For the text-containing cell, return its midpoint in [x, y] coordinate format. 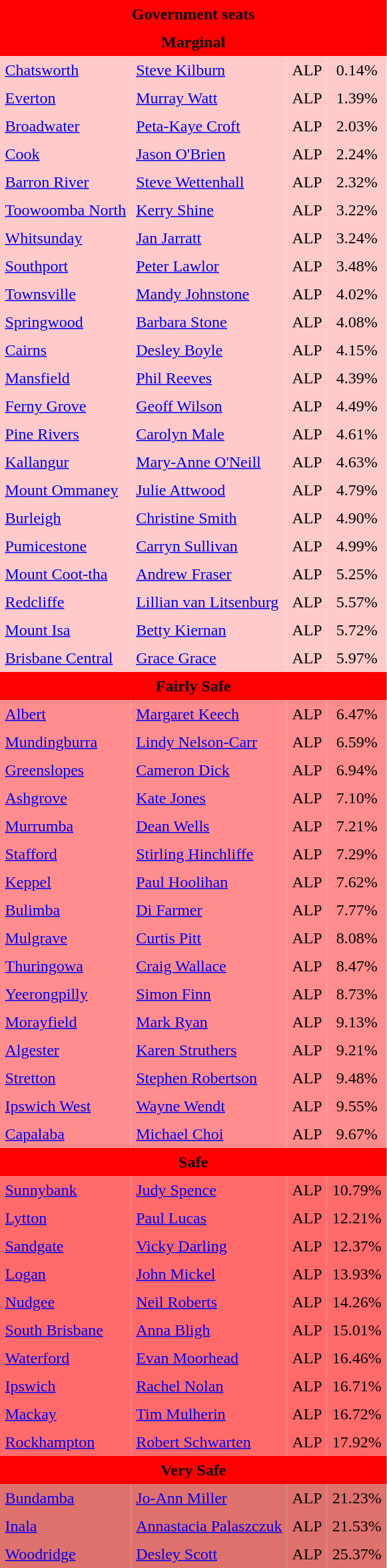
Nudgee [65, 1303]
Lytton [65, 1219]
Whitsunday [65, 239]
4.79% [357, 491]
17.92% [357, 1443]
Judy Spence [209, 1191]
Vicky Darling [209, 1247]
Kerry Shine [209, 211]
9.13% [357, 1023]
Lindy Nelson-Carr [209, 743]
Brisbane Central [65, 659]
Tim Mulherin [209, 1415]
Safe [193, 1163]
Mount Ommaney [65, 491]
Carryn Sullivan [209, 547]
John Mickel [209, 1275]
Paul Lucas [209, 1219]
7.29% [357, 855]
3.22% [357, 211]
8.47% [357, 967]
Keppel [65, 883]
Karen Struthers [209, 1051]
5.57% [357, 603]
2.32% [357, 183]
Mount Coot-tha [65, 575]
Geoff Wilson [209, 407]
Mount Isa [65, 631]
3.48% [357, 267]
5.97% [357, 659]
16.72% [357, 1415]
Lillian van Litsenburg [209, 603]
Dean Wells [209, 827]
7.77% [357, 911]
8.08% [357, 939]
4.15% [357, 351]
Phil Reeves [209, 379]
Capalaba [65, 1135]
Di Farmer [209, 911]
0.14% [357, 71]
9.21% [357, 1051]
South Brisbane [65, 1331]
15.01% [357, 1331]
Mary-Anne O'Neill [209, 463]
Stafford [65, 855]
8.73% [357, 995]
7.62% [357, 883]
5.25% [357, 575]
Betty Kiernan [209, 631]
Carolyn Male [209, 435]
Ipswich [65, 1387]
Broadwater [65, 127]
12.37% [357, 1247]
Morayfield [65, 1023]
Stirling Hinchliffe [209, 855]
Barbara Stone [209, 323]
Wayne Wendt [209, 1107]
Ipswich West [65, 1107]
Everton [65, 99]
Yeerongpilly [65, 995]
9.48% [357, 1079]
Bulimba [65, 911]
Mackay [65, 1415]
4.49% [357, 407]
7.10% [357, 799]
4.99% [357, 547]
Burleigh [65, 519]
Cairns [65, 351]
Robert Schwarten [209, 1443]
Simon Finn [209, 995]
Craig Wallace [209, 967]
Jan Jarratt [209, 239]
Kate Jones [209, 799]
Algester [65, 1051]
4.08% [357, 323]
Evan Moorhead [209, 1359]
Christine Smith [209, 519]
Kallangur [65, 463]
9.67% [357, 1135]
4.90% [357, 519]
Cook [65, 155]
Albert [65, 715]
Waterford [65, 1359]
Greenslopes [65, 771]
7.21% [357, 827]
Thuringowa [65, 967]
6.47% [357, 715]
Sandgate [65, 1247]
Anna Bligh [209, 1331]
Pumicestone [65, 547]
2.24% [357, 155]
10.79% [357, 1191]
Rachel Nolan [209, 1387]
Grace Grace [209, 659]
Desley Boyle [209, 351]
21.23% [357, 1499]
Sunnybank [65, 1191]
9.55% [357, 1107]
Neil Roberts [209, 1303]
Bundamba [65, 1499]
6.94% [357, 771]
Pine Rivers [65, 435]
16.71% [357, 1387]
Ashgrove [65, 799]
21.53% [357, 1527]
Toowoomba North [65, 211]
Steve Kilburn [209, 71]
2.03% [357, 127]
Logan [65, 1275]
Mundingburra [65, 743]
3.24% [357, 239]
Very Safe [193, 1471]
Townsville [65, 295]
Steve Wettenhall [209, 183]
Paul Hoolihan [209, 883]
Springwood [65, 323]
5.72% [357, 631]
Redcliffe [65, 603]
Michael Choi [209, 1135]
13.93% [357, 1275]
Margaret Keech [209, 715]
Annastacia Palaszczuk [209, 1527]
6.59% [357, 743]
Curtis Pitt [209, 939]
Barron River [65, 183]
Andrew Fraser [209, 575]
Mandy Johnstone [209, 295]
Mulgrave [65, 939]
Mark Ryan [209, 1023]
4.63% [357, 463]
Julie Attwood [209, 491]
Southport [65, 267]
Murrumba [65, 827]
4.39% [357, 379]
4.61% [357, 435]
Jo-Ann Miller [209, 1499]
Stretton [65, 1079]
1.39% [357, 99]
Inala [65, 1527]
Chatsworth [65, 71]
12.21% [357, 1219]
Jason O'Brien [209, 155]
Peta-Kaye Croft [209, 127]
Ferny Grove [65, 407]
14.26% [357, 1303]
Fairly Safe [193, 687]
Cameron Dick [209, 771]
Stephen Robertson [209, 1079]
16.46% [357, 1359]
4.02% [357, 295]
Government seats [193, 15]
Murray Watt [209, 99]
Rockhampton [65, 1443]
Peter Lawlor [209, 267]
Marginal [193, 43]
Mansfield [65, 379]
